Provide the [X, Y] coordinate of the cell's center where the given text is located.  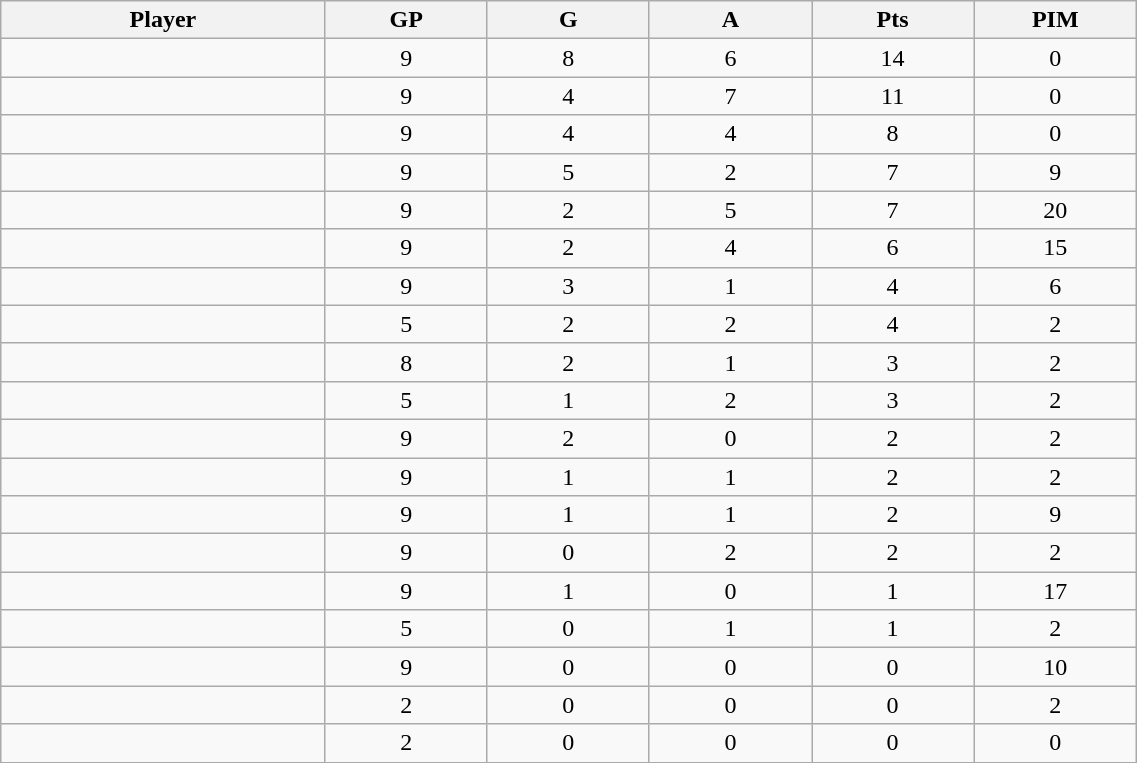
10 [1056, 667]
PIM [1056, 20]
Player [163, 20]
Pts [893, 20]
11 [893, 96]
20 [1056, 210]
G [568, 20]
17 [1056, 591]
15 [1056, 248]
GP [406, 20]
14 [893, 58]
A [730, 20]
